For the text-containing cell, return its midpoint in (X, Y) coordinate format. 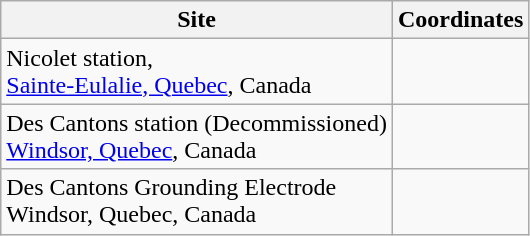
Des Cantons station (Decommissioned) Windsor, Quebec, Canada (197, 136)
Site (197, 20)
Des Cantons Grounding ElectrodeWindsor, Quebec, Canada (197, 202)
Nicolet station,Sainte-Eulalie, Quebec, Canada (197, 72)
Coordinates (460, 20)
